Provide the (X, Y) coordinate of the cell's center where the given text is located.  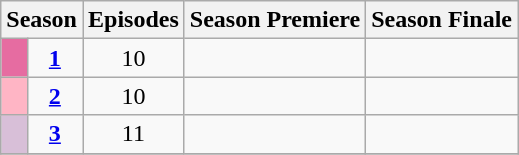
1 (54, 58)
3 (54, 134)
Season (42, 20)
Season Premiere (274, 20)
Season Finale (442, 20)
Episodes (133, 20)
2 (54, 96)
11 (133, 134)
